Scan for the cell matching the given text and deliver its [X, Y] coordinate at center. 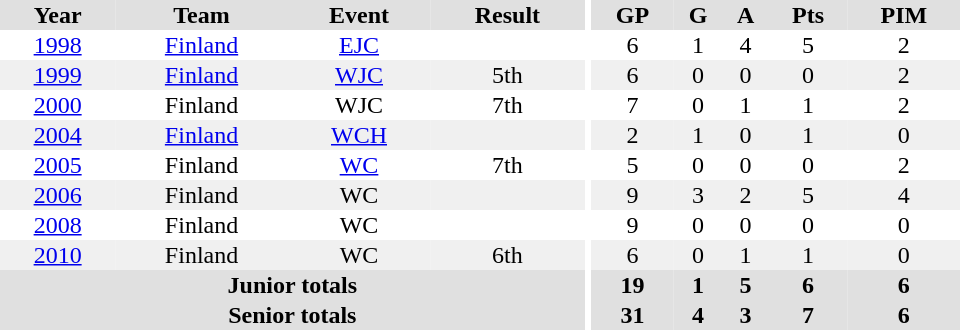
2004 [58, 135]
GP [632, 15]
A [746, 15]
WCH [359, 135]
6th [507, 255]
Event [359, 15]
PIM [904, 15]
Junior totals [292, 285]
EJC [359, 45]
Result [507, 15]
2006 [58, 195]
Senior totals [292, 315]
2008 [58, 225]
Pts [808, 15]
1999 [58, 75]
19 [632, 285]
31 [632, 315]
1998 [58, 45]
2000 [58, 105]
2005 [58, 165]
Year [58, 15]
G [698, 15]
5th [507, 75]
Team [202, 15]
2010 [58, 255]
